Locate the cell with the specified text and output its [X, Y] center coordinate. 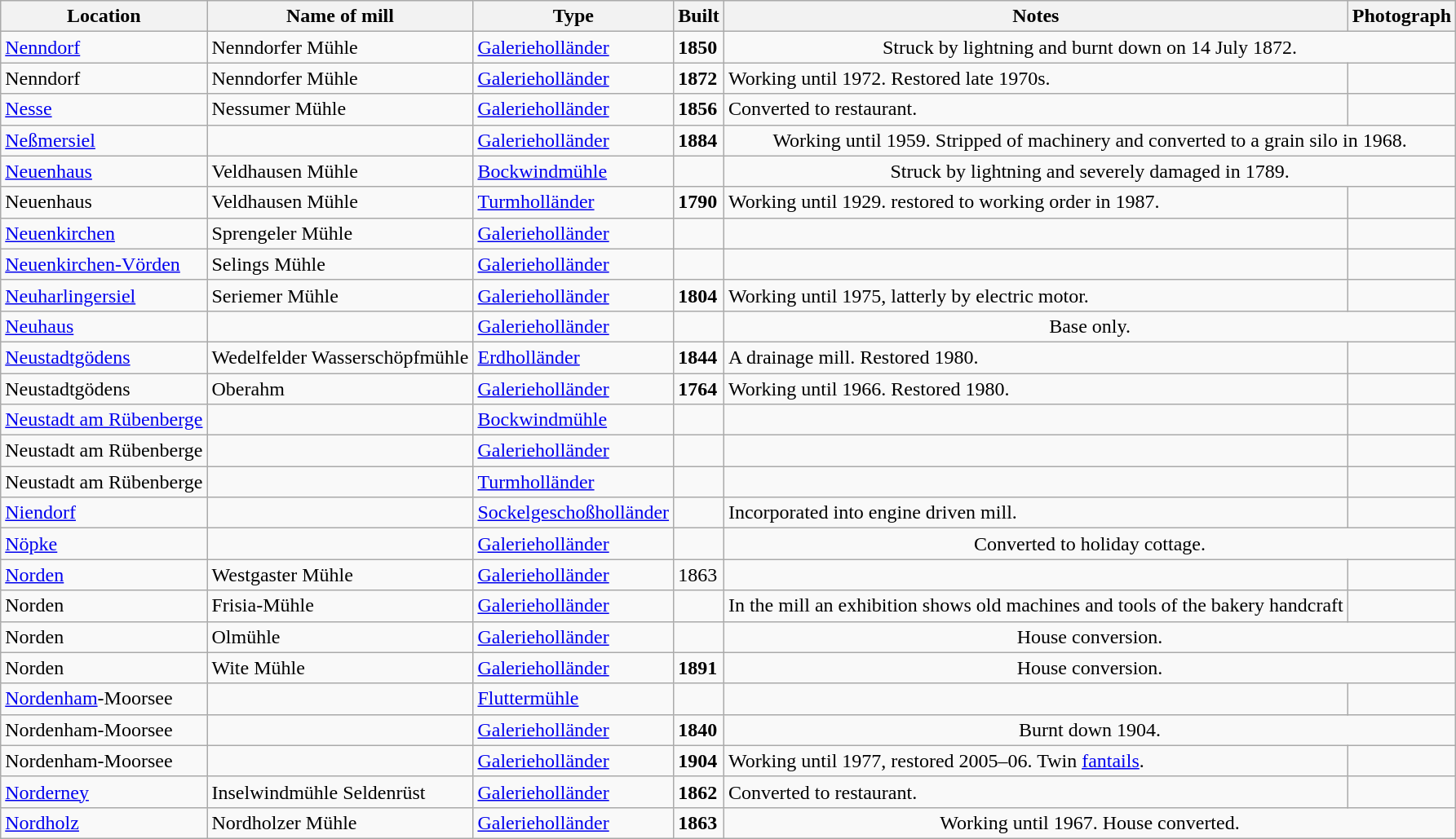
Nordholz [104, 823]
1872 [699, 78]
Sockelgeschoß­holländer [573, 513]
1764 [699, 389]
1862 [699, 792]
Notes [1036, 16]
Seriemer Mühle [340, 295]
1856 [699, 109]
Neuenkirchen [104, 233]
1804 [699, 295]
Type [573, 16]
Westgaster Mühle [340, 575]
Erdholländer [573, 357]
1840 [699, 730]
Working until 1975, latterly by electric motor. [1036, 295]
Working until 1977, restored 2005–06. Twin fantails. [1036, 761]
Wedelfelder Wasserschöpfmühle [340, 357]
Working until 1967. House converted. [1090, 823]
Working until 1966. Restored 1980. [1036, 389]
Neßmersiel [104, 140]
Sprengeler Mühle [340, 233]
Name of mill [340, 16]
Frisia-Mühle [340, 606]
1884 [699, 140]
Photograph [1401, 16]
Working until 1959. Stripped of machinery and converted to a grain silo in 1968. [1090, 140]
1904 [699, 761]
Nesse [104, 109]
Base only. [1090, 326]
1790 [699, 202]
In the mill an exhibition shows old machines and tools of the bakery handcraft [1036, 606]
Nöpke [104, 544]
Nessumer Mühle [340, 109]
Location [104, 16]
Niendorf [104, 513]
Selings Mühle [340, 264]
1891 [699, 668]
Neuharlingersiel [104, 295]
Oberahm [340, 389]
Working until 1929. restored to working order in 1987. [1036, 202]
Inselwindmühle Seldenrüst [340, 792]
Working until 1972. Restored late 1970s. [1036, 78]
Fluttermühle [573, 699]
Struck by lightning and severely damaged in 1789. [1090, 171]
Wite Mühle [340, 668]
Struck by lightning and burnt down on 14 July 1872. [1090, 47]
Olmühle [340, 637]
1844 [699, 357]
Incorporated into engine driven mill. [1036, 513]
Built [699, 16]
Burnt down 1904. [1090, 730]
Neuenkirchen-Vörden [104, 264]
Nordholzer Mühle [340, 823]
A drainage mill. Restored 1980. [1036, 357]
1850 [699, 47]
Converted to holiday cottage. [1090, 544]
Norderney [104, 792]
Neuhaus [104, 326]
